Provide the (X, Y) coordinate of the cell's center where the given text is located.  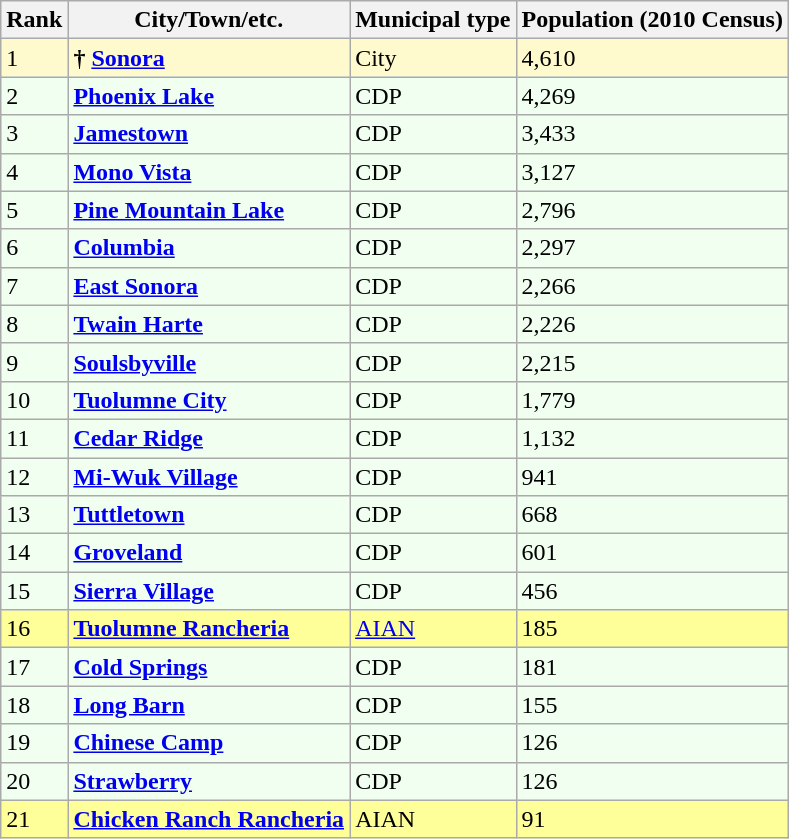
21 (34, 819)
20 (34, 781)
7 (34, 286)
Sierra Village (209, 591)
3 (34, 134)
1,779 (652, 400)
17 (34, 667)
Groveland (209, 553)
1,132 (652, 438)
11 (34, 438)
Chicken Ranch Rancheria (209, 819)
2,215 (652, 362)
941 (652, 477)
4,269 (652, 96)
2 (34, 96)
East Sonora (209, 286)
6 (34, 248)
185 (652, 629)
Chinese Camp (209, 743)
Tuolumne City (209, 400)
601 (652, 553)
4,610 (652, 58)
City/Town/etc. (209, 20)
155 (652, 705)
14 (34, 553)
Long Barn (209, 705)
8 (34, 324)
10 (34, 400)
† Sonora (209, 58)
Cold Springs (209, 667)
4 (34, 172)
2,226 (652, 324)
15 (34, 591)
13 (34, 515)
Mi-Wuk Village (209, 477)
3,433 (652, 134)
Population (2010 Census) (652, 20)
2,266 (652, 286)
Jamestown (209, 134)
Strawberry (209, 781)
City (433, 58)
9 (34, 362)
Pine Mountain Lake (209, 210)
181 (652, 667)
2,796 (652, 210)
Mono Vista (209, 172)
18 (34, 705)
3,127 (652, 172)
Columbia (209, 248)
16 (34, 629)
456 (652, 591)
1 (34, 58)
2,297 (652, 248)
19 (34, 743)
Tuttletown (209, 515)
Tuolumne Rancheria (209, 629)
12 (34, 477)
Twain Harte (209, 324)
Municipal type (433, 20)
91 (652, 819)
Phoenix Lake (209, 96)
Cedar Ridge (209, 438)
Rank (34, 20)
668 (652, 515)
Soulsbyville (209, 362)
5 (34, 210)
